Detect which cell encompasses the target text, then output its (X, Y) center coordinate. 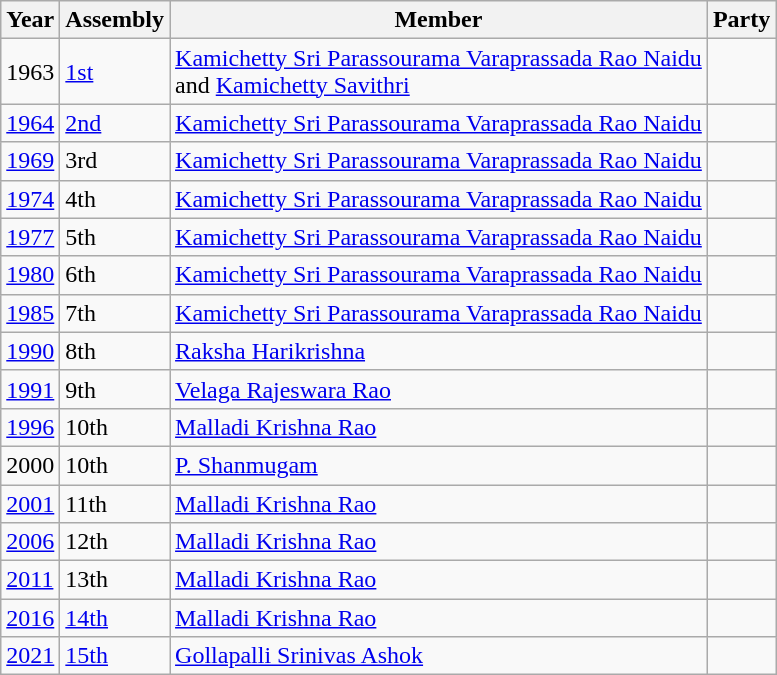
Year (30, 20)
2016 (30, 618)
14th (115, 618)
Party (741, 20)
7th (115, 313)
1964 (30, 123)
1st (115, 72)
1985 (30, 313)
P. Shanmugam (439, 465)
1990 (30, 351)
15th (115, 656)
Gollapalli Srinivas Ashok (439, 656)
12th (115, 542)
Raksha Harikrishna (439, 351)
2nd (115, 123)
Velaga Rajeswara Rao (439, 389)
1980 (30, 275)
1963 (30, 72)
1969 (30, 161)
1996 (30, 427)
1974 (30, 199)
Member (439, 20)
2000 (30, 465)
5th (115, 237)
8th (115, 351)
1977 (30, 237)
11th (115, 503)
Assembly (115, 20)
1991 (30, 389)
2021 (30, 656)
Kamichetty Sri Parassourama Varaprassada Rao Naidu and Kamichetty Savithri (439, 72)
13th (115, 580)
2011 (30, 580)
2006 (30, 542)
2001 (30, 503)
9th (115, 389)
3rd (115, 161)
6th (115, 275)
4th (115, 199)
